Identify which cell holds the provided text, then report its (X, Y) central coordinate. 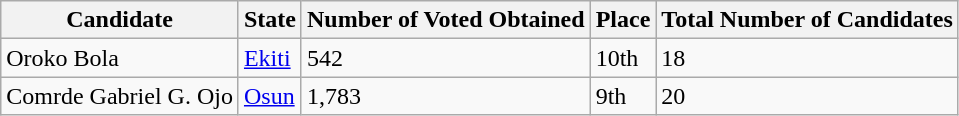
State (270, 20)
Ekiti (270, 58)
9th (623, 96)
542 (446, 58)
Osun (270, 96)
Comrde Gabriel G. Ojo (120, 96)
Candidate (120, 20)
Oroko Bola (120, 58)
Total Number of Candidates (807, 20)
Place (623, 20)
1,783 (446, 96)
Number of Voted Obtained (446, 20)
10th (623, 58)
20 (807, 96)
18 (807, 58)
